Detect which cell encompasses the target text, then output its [x, y] center coordinate. 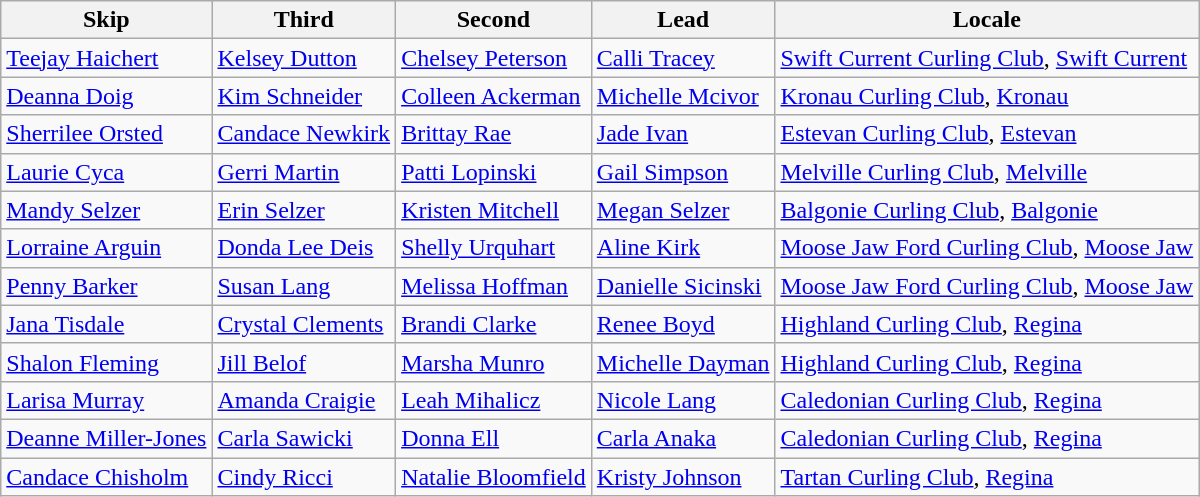
Balgonie Curling Club, Balgonie [987, 210]
Sherrilee Orsted [106, 134]
Teejay Haichert [106, 58]
Chelsey Peterson [494, 58]
Donda Lee Deis [304, 248]
Michelle Dayman [683, 362]
Penny Barker [106, 286]
Cindy Ricci [304, 477]
Mandy Selzer [106, 210]
Danielle Sicinski [683, 286]
Jade Ivan [683, 134]
Tartan Curling Club, Regina [987, 477]
Third [304, 20]
Shalon Fleming [106, 362]
Melville Curling Club, Melville [987, 172]
Melissa Hoffman [494, 286]
Susan Lang [304, 286]
Candace Newkirk [304, 134]
Patti Lopinski [494, 172]
Deanne Miller-Jones [106, 438]
Renee Boyd [683, 324]
Second [494, 20]
Natalie Bloomfield [494, 477]
Kristy Johnson [683, 477]
Brandi Clarke [494, 324]
Gail Simpson [683, 172]
Swift Current Curling Club, Swift Current [987, 58]
Amanda Craigie [304, 400]
Lead [683, 20]
Michelle Mcivor [683, 96]
Deanna Doig [106, 96]
Donna Ell [494, 438]
Candace Chisholm [106, 477]
Kelsey Dutton [304, 58]
Locale [987, 20]
Jana Tisdale [106, 324]
Kristen Mitchell [494, 210]
Gerri Martin [304, 172]
Crystal Clements [304, 324]
Carla Anaka [683, 438]
Leah Mihalicz [494, 400]
Marsha Munro [494, 362]
Laurie Cyca [106, 172]
Estevan Curling Club, Estevan [987, 134]
Kim Schneider [304, 96]
Colleen Ackerman [494, 96]
Aline Kirk [683, 248]
Carla Sawicki [304, 438]
Brittay Rae [494, 134]
Skip [106, 20]
Shelly Urquhart [494, 248]
Megan Selzer [683, 210]
Larisa Murray [106, 400]
Nicole Lang [683, 400]
Erin Selzer [304, 210]
Lorraine Arguin [106, 248]
Kronau Curling Club, Kronau [987, 96]
Jill Belof [304, 362]
Calli Tracey [683, 58]
